For the text-containing cell, return its midpoint in [X, Y] coordinate format. 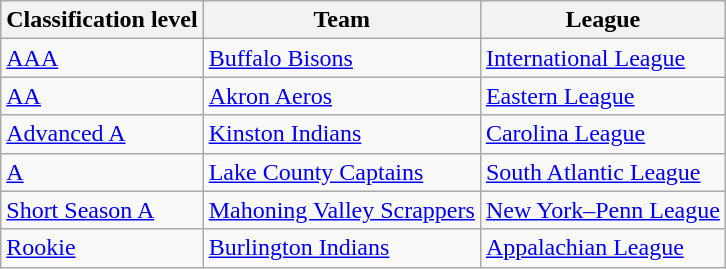
AAA [102, 58]
Classification level [102, 20]
Carolina League [602, 134]
Short Season A [102, 210]
Mahoning Valley Scrappers [342, 210]
Lake County Captains [342, 172]
A [102, 172]
Team [342, 20]
League [602, 20]
Advanced A [102, 134]
International League [602, 58]
Akron Aeros [342, 96]
Rookie [102, 248]
Buffalo Bisons [342, 58]
New York–Penn League [602, 210]
South Atlantic League [602, 172]
Appalachian League [602, 248]
Kinston Indians [342, 134]
Burlington Indians [342, 248]
Eastern League [602, 96]
AA [102, 96]
